Return the [X, Y] coordinate for the center point of the cell that contains the specified text.  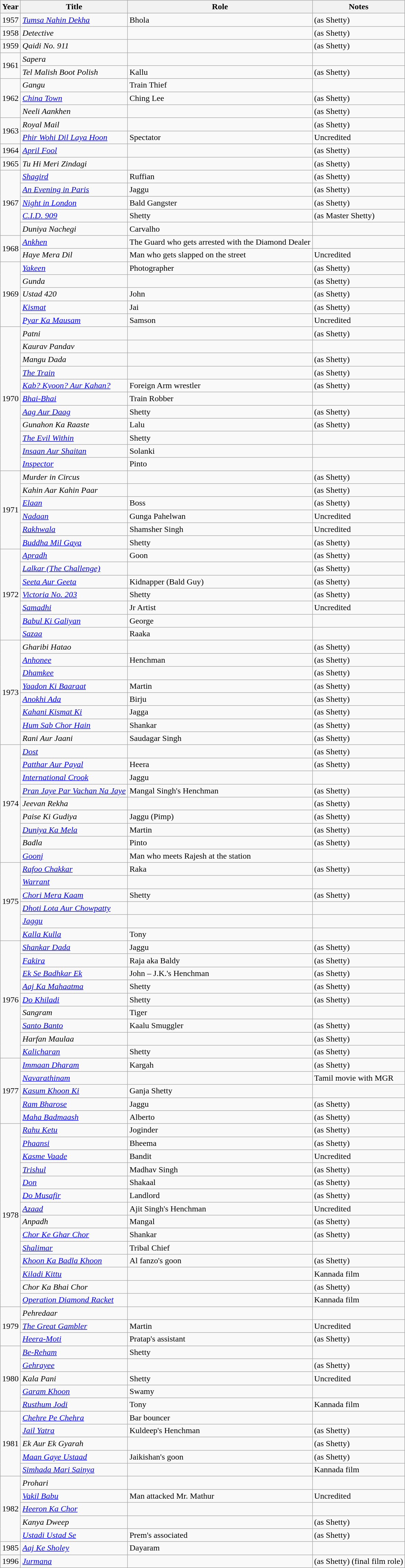
Kaurav Pandav [74, 346]
Patthar Aur Payal [74, 764]
Chor Ka Bhai Chor [74, 1287]
Don [74, 1182]
Jail Yatra [74, 1431]
1968 [10, 248]
Mangu Dada [74, 359]
1996 [10, 1561]
Patni [74, 333]
Mangal [220, 1222]
Pyar Ka Mausam [74, 320]
Aaj Ka Mahaatma [74, 986]
Man who meets Rajesh at the station [220, 856]
Lalu [220, 425]
Babul Ki Galiyan [74, 621]
Kismat [74, 307]
Yakeen [74, 268]
1976 [10, 999]
Do Khiladi [74, 1000]
Nadaan [74, 516]
1981 [10, 1444]
1972 [10, 594]
1974 [10, 804]
Kasum Khoon Ki [74, 1091]
1978 [10, 1215]
Bhola [220, 20]
Jai [220, 307]
Buddha Mil Gaya [74, 542]
Alberto [220, 1117]
John [220, 294]
Anokhi Ada [74, 699]
Boss [220, 503]
Seeta Aur Geeta [74, 582]
Rani Aur Jaani [74, 738]
Ruffian [220, 177]
Pratap's assistant [220, 1339]
Role [220, 7]
Kanya Dweep [74, 1522]
Ankhen [74, 242]
Rafoo Chakkar [74, 869]
1961 [10, 66]
Gunda [74, 281]
Duniya Nachegi [74, 229]
Royal Mail [74, 124]
Ek Se Badhkar Ek [74, 973]
Aag Aur Daag [74, 412]
Jaikishan's goon [220, 1457]
1958 [10, 33]
1967 [10, 203]
Kidnapper (Bald Guy) [220, 582]
1969 [10, 294]
Anhonee [74, 660]
Simhada Mari Sainya [74, 1470]
Shankar Dada [74, 947]
Vakil Babu [74, 1496]
The Train [74, 372]
Rusthum Jodi [74, 1404]
Ustadi Ustad Se [74, 1535]
1975 [10, 902]
Victoria No. 203 [74, 595]
Carvalho [220, 229]
Sazaa [74, 634]
Spectator [220, 137]
1971 [10, 510]
1965 [10, 164]
Ram Bharose [74, 1104]
Azaad [74, 1208]
Swamy [220, 1391]
Joginder [220, 1130]
The Evil Within [74, 438]
1973 [10, 693]
Sapera [74, 59]
Phir Wohi Dil Laya Hoon [74, 137]
China Town [74, 98]
Kalicharan [74, 1052]
Jeevan Rekha [74, 804]
Kargah [220, 1065]
Detective [74, 33]
Chehre Pe Chehra [74, 1418]
Garam Khoon [74, 1391]
Tel Malish Boot Polish [74, 72]
The Great Gambler [74, 1326]
Apradh [74, 555]
Mangal Singh's Henchman [220, 790]
Anpadh [74, 1222]
The Guard who gets arrested with the Diamond Dealer [220, 242]
An Evening in Paris [74, 190]
Bhai-Bhai [74, 399]
Harfan Maulaa [74, 1039]
Pehredaar [74, 1313]
(as Master Shetty) [359, 216]
Night in London [74, 203]
Operation Diamond Racket [74, 1300]
Al fanzo's goon [220, 1261]
Kahin Aar Kahin Paar [74, 490]
Dhamkee [74, 673]
Dhoti Lota Aur Chowpatty [74, 908]
Neeli Aankhen [74, 111]
Gehrayee [74, 1365]
Tumsa Nahin Dekha [74, 20]
International Crook [74, 777]
Heera [220, 764]
1985 [10, 1548]
Shamsher Singh [220, 529]
Bald Gangster [220, 203]
Tribal Chief [220, 1248]
Bandit [220, 1156]
1977 [10, 1091]
Jr Artist [220, 608]
Gunahon Ka Raaste [74, 425]
Chori Mera Kaam [74, 895]
1963 [10, 131]
Do Musafir [74, 1195]
Kaalu Smuggler [220, 1026]
Ek Aur Ek Gyarah [74, 1444]
Photographer [220, 268]
Kasme Vaade [74, 1156]
Man attacked Mr. Mathur [220, 1496]
1979 [10, 1326]
Prohari [74, 1483]
Goonj [74, 856]
Kahani Kismat Ki [74, 712]
Navarathinam [74, 1078]
Aaj Ke Sholey [74, 1548]
Haye Mera Dil [74, 255]
Inspector [74, 464]
Ustad 420 [74, 294]
Kallu [220, 72]
Be-Reham [74, 1352]
Kalla Kulla [74, 934]
Madhav Singh [220, 1169]
Shalimar [74, 1248]
Maha Badmaash [74, 1117]
Notes [359, 7]
Sangram [74, 1013]
Yaadon Ki Baaraat [74, 686]
1980 [10, 1378]
Foreign Arm wrestler [220, 386]
Henchman [220, 660]
Year [10, 7]
Fakira [74, 960]
Raaka [220, 634]
Jurmana [74, 1561]
Heera-Moti [74, 1339]
1982 [10, 1509]
1957 [10, 20]
Gharibi Hatao [74, 647]
Badla [74, 843]
Tu Hi Meri Zindagi [74, 164]
Immaan Dharam [74, 1065]
Qaidi No. 911 [74, 46]
Ganja Shetty [220, 1091]
April Fool [74, 150]
1970 [10, 399]
Raja aka Baldy [220, 960]
Kala Pani [74, 1378]
Lalkar (The Challenge) [74, 568]
Bheema [220, 1143]
Title [74, 7]
Dost [74, 751]
Chor Ke Ghar Chor [74, 1235]
Birju [220, 699]
Paise Ki Gudiya [74, 817]
C.I.D. 909 [74, 216]
Jaggu (Pimp) [220, 817]
Solanki [220, 451]
Ajit Singh's Henchman [220, 1208]
Saudagar Singh [220, 738]
Warrant [74, 882]
Raka [220, 869]
Kiladi Kittu [74, 1274]
Prem's associated [220, 1535]
Jagga [220, 712]
1959 [10, 46]
George [220, 621]
Tamil movie with MGR [359, 1078]
Samson [220, 320]
Elaan [74, 503]
Murder in Circus [74, 477]
Rakhwala [74, 529]
Kab? Kyoon? Aur Kahan? [74, 386]
Duniya Ka Mela [74, 830]
1964 [10, 150]
(as Shetty) (final film role) [359, 1561]
Santo Banto [74, 1026]
Bar bouncer [220, 1418]
Man who gets slapped on the street [220, 255]
Trishul [74, 1169]
Train Robber [220, 399]
Gangu [74, 85]
Maan Gaye Ustaad [74, 1457]
Tiger [220, 1013]
1962 [10, 98]
Gunga Pahelwan [220, 516]
Khoon Ka Badla Khoon [74, 1261]
Goon [220, 555]
Landlord [220, 1195]
Heeron Ka Chor [74, 1509]
Shagird [74, 177]
Phaansi [74, 1143]
Insaan Aur Shaitan [74, 451]
John – J.K.'s Henchman [220, 973]
Train Thief [220, 85]
Ching Lee [220, 98]
Dayaram [220, 1548]
Rahu Ketu [74, 1130]
Shakaal [220, 1182]
Kuldeep's Henchman [220, 1431]
Pran Jaye Par Vachan Na Jaye [74, 790]
Samadhi [74, 608]
Hum Sab Chor Hain [74, 725]
